Capture the cell that displays the provided text and extract its [x, y] central coordinate. 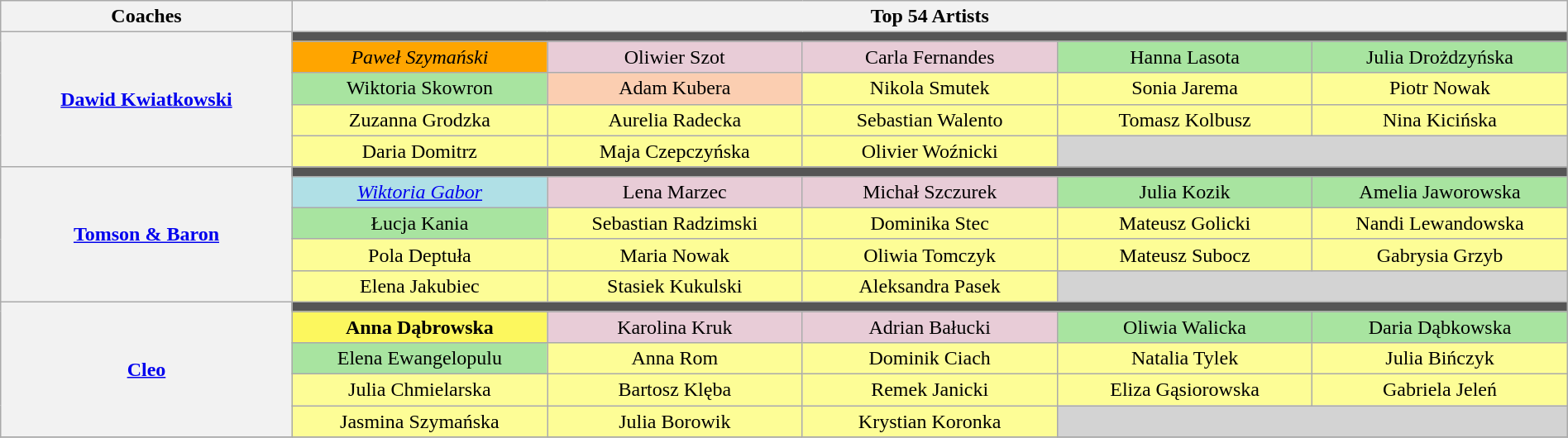
Mateusz Golicki [1184, 223]
Łucja Kania [419, 223]
Mateusz Subocz [1184, 255]
Julia Borowik [675, 421]
Julia Kozik [1184, 192]
Wiktoria Gabor [419, 192]
Oliwier Szot [675, 57]
Karolina Kruk [675, 326]
Stasiek Kukulski [675, 286]
Natalia Tylek [1184, 359]
Anna Dąbrowska [419, 326]
Gabriela Jeleń [1440, 390]
Nina Kicińska [1440, 120]
Dominik Ciach [930, 359]
Sebastian Radzimski [675, 223]
Adam Kubera [675, 88]
Tomson & Baron [146, 235]
Elena Ewangelopulu [419, 359]
Amelia Jaworowska [1440, 192]
Aurelia Radecka [675, 120]
Lena Marzec [675, 192]
Jasmina Szymańska [419, 421]
Dawid Kwiatkowski [146, 99]
Nandi Lewandowska [1440, 223]
Maja Czepczyńska [675, 151]
Oliwia Tomczyk [930, 255]
Cleo [146, 369]
Maria Nowak [675, 255]
Dominika Stec [930, 223]
Hanna Lasota [1184, 57]
Olivier Woźnicki [930, 151]
Krystian Koronka [930, 421]
Elena Jakubiec [419, 286]
Sonia Jarema [1184, 88]
Gabrysia Grzyb [1440, 255]
Oliwia Walicka [1184, 326]
Michał Szczurek [930, 192]
Piotr Nowak [1440, 88]
Julia Chmielarska [419, 390]
Coaches [146, 17]
Remek Janicki [930, 390]
Daria Domitrz [419, 151]
Paweł Szymański [419, 57]
Daria Dąbkowska [1440, 326]
Eliza Gąsiorowska [1184, 390]
Pola Deptuła [419, 255]
Zuzanna Grodzka [419, 120]
Top 54 Artists [930, 17]
Julia Drożdzyńska [1440, 57]
Anna Rom [675, 359]
Nikola Smutek [930, 88]
Tomasz Kolbusz [1184, 120]
Sebastian Walento [930, 120]
Julia Bińczyk [1440, 359]
Adrian Bałucki [930, 326]
Carla Fernandes [930, 57]
Bartosz Klęba [675, 390]
Wiktoria Skowron [419, 88]
Aleksandra Pasek [930, 286]
